Output the [X, Y] coordinate of the center of the cell containing the given text.  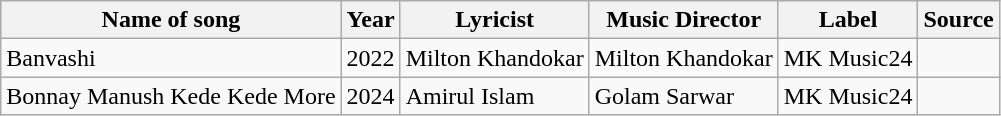
2024 [370, 96]
Bonnay Manush Kede Kede More [171, 96]
Source [958, 20]
Year [370, 20]
Lyricist [494, 20]
Label [848, 20]
Golam Sarwar [684, 96]
Banvashi [171, 58]
Amirul Islam [494, 96]
Name of song [171, 20]
Music Director [684, 20]
2022 [370, 58]
